Scan for the cell matching the given text and deliver its [x, y] coordinate at center. 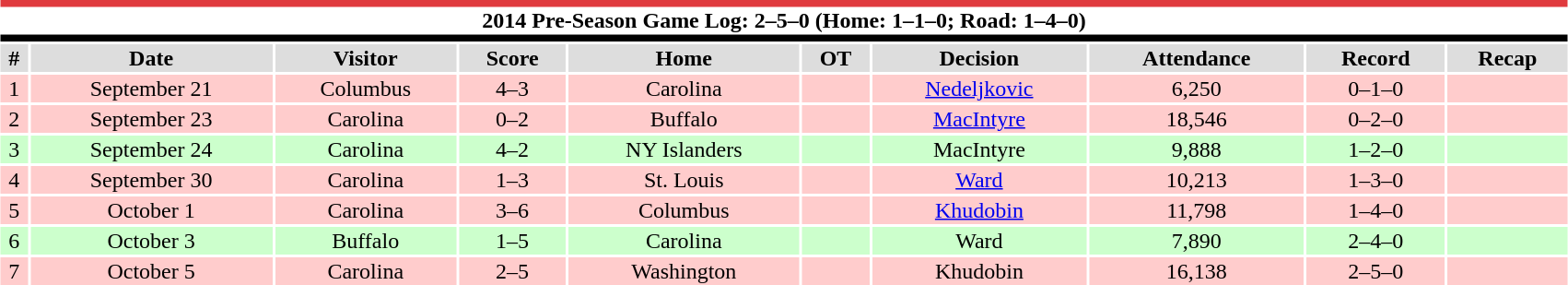
5 [15, 210]
Recap [1507, 58]
1–4–0 [1375, 210]
10,213 [1196, 180]
Home [684, 58]
October 5 [151, 271]
7,890 [1196, 241]
2–5–0 [1375, 271]
September 30 [151, 180]
2 [15, 119]
September 23 [151, 119]
11,798 [1196, 210]
1–3–0 [1375, 180]
1–5 [512, 241]
October 1 [151, 210]
3–6 [512, 210]
6 [15, 241]
9,888 [1196, 149]
October 3 [151, 241]
September 21 [151, 89]
2–4–0 [1375, 241]
Decision [978, 58]
0–2–0 [1375, 119]
# [15, 58]
Nedeljkovic [978, 89]
Date [151, 58]
September 24 [151, 149]
2014 Pre-Season Game Log: 2–5–0 (Home: 1–1–0; Road: 1–4–0) [784, 20]
2–5 [512, 271]
Washington [684, 271]
1–3 [512, 180]
6,250 [1196, 89]
OT [837, 58]
Score [512, 58]
4–2 [512, 149]
7 [15, 271]
1 [15, 89]
1–2–0 [1375, 149]
3 [15, 149]
4–3 [512, 89]
Record [1375, 58]
16,138 [1196, 271]
4 [15, 180]
18,546 [1196, 119]
Attendance [1196, 58]
NY Islanders [684, 149]
St. Louis [684, 180]
0–2 [512, 119]
0–1–0 [1375, 89]
Visitor [365, 58]
